Return [X, Y] of the center of cell containing provided text 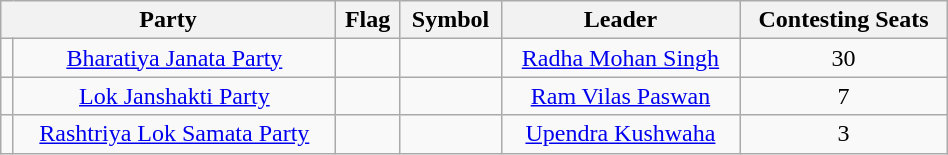
Ram Vilas Paswan [620, 96]
Radha Mohan Singh [620, 58]
Bharatiya Janata Party [174, 58]
Symbol [450, 20]
3 [844, 134]
Rashtriya Lok Samata Party [174, 134]
Lok Janshakti Party [174, 96]
30 [844, 58]
7 [844, 96]
Leader [620, 20]
Flag [368, 20]
Upendra Kushwaha [620, 134]
Contesting Seats [844, 20]
Party [168, 20]
